Return (x, y) of the center of cell containing provided text 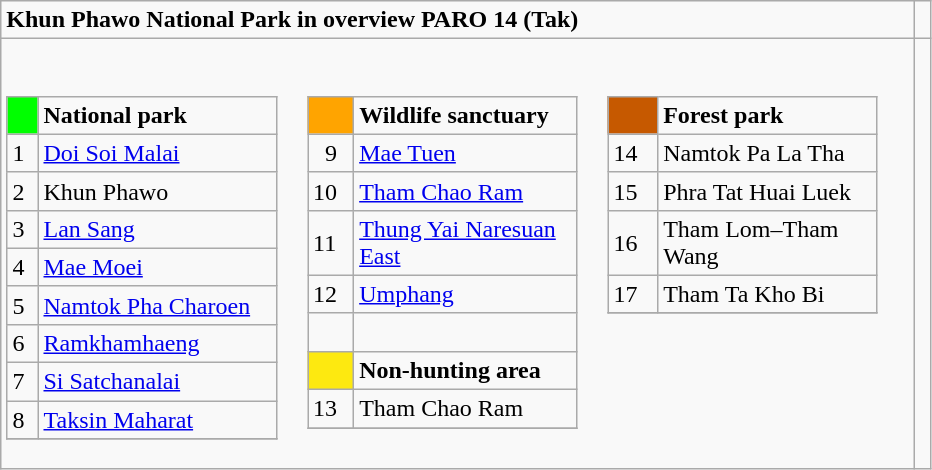
4 (22, 267)
8 (22, 420)
7 (22, 382)
2 (22, 191)
5 (22, 305)
Doi Soi Malai (157, 153)
Lan Sang (157, 229)
10 (331, 191)
9 (331, 153)
Khun Phawo National Park in overview PARO 14 (Tak) (458, 20)
Mae Tuen (466, 153)
Phra Tat Huai Luek (768, 191)
Umphang (466, 294)
3 (22, 229)
Taksin Maharat (157, 420)
15 (633, 191)
6 (22, 343)
12 (331, 294)
Namtok Pa La Tha (768, 153)
Si Satchanalai (157, 382)
Khun Phawo (157, 191)
Tham Lom–Tham Wang (768, 242)
1 (22, 153)
Namtok Pha Charoen (157, 305)
Tham Ta Kho Bi (768, 294)
13 (331, 409)
Forest park (768, 115)
National park (157, 115)
11 (331, 242)
Non-hunting area (466, 370)
17 (633, 294)
Mae Moei (157, 267)
16 (633, 242)
Ramkhamhaeng (157, 343)
Wildlife sanctuary (466, 115)
Thung Yai Naresuan East (466, 242)
14 (633, 153)
